Capture the cell that displays the provided text and extract its (X, Y) central coordinate. 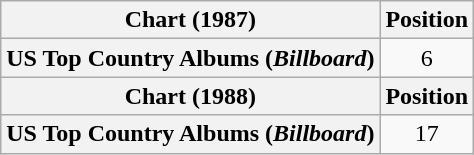
6 (427, 58)
Chart (1987) (190, 20)
Chart (1988) (190, 96)
17 (427, 134)
